Return [X, Y] of the center of cell containing provided text 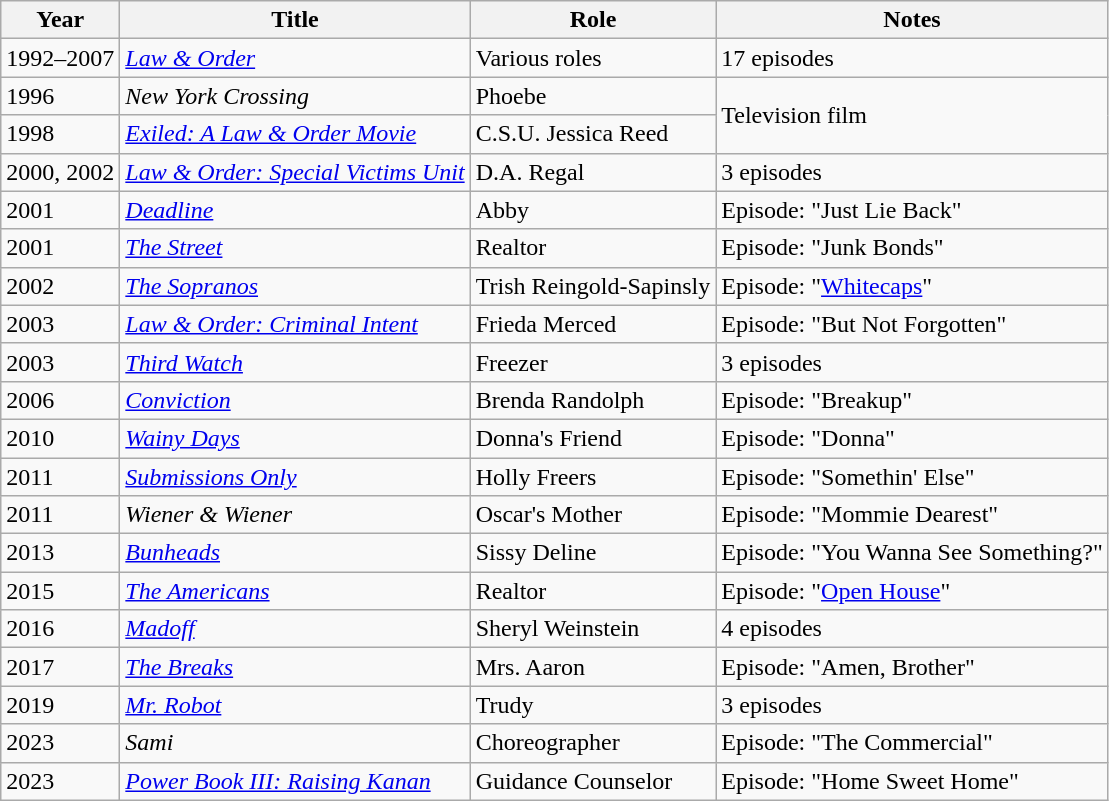
Television film [912, 115]
Mr. Robot [295, 705]
Title [295, 20]
Exiled: A Law & Order Movie [295, 134]
Mrs. Aaron [593, 667]
Sami [295, 743]
Guidance Counselor [593, 781]
2002 [60, 286]
2006 [60, 400]
Submissions Only [295, 477]
Oscar's Mother [593, 515]
Episode: "Open House" [912, 591]
Notes [912, 20]
Bunheads [295, 553]
Conviction [295, 400]
Choreographer [593, 743]
Power Book III: Raising Kanan [295, 781]
Law & Order [295, 58]
Trish Reingold-Sapinsly [593, 286]
Wainy Days [295, 438]
Episode: "Breakup" [912, 400]
Episode: "Somethin' Else" [912, 477]
Episode: "Just Lie Back" [912, 210]
Law & Order: Special Victims Unit [295, 172]
4 episodes [912, 629]
Episode: "Donna" [912, 438]
Wiener & Wiener [295, 515]
Sheryl Weinstein [593, 629]
New York Crossing [295, 96]
Episode: "Junk Bonds" [912, 248]
Madoff [295, 629]
Year [60, 20]
Brenda Randolph [593, 400]
Abby [593, 210]
1992–2007 [60, 58]
The Sopranos [295, 286]
17 episodes [912, 58]
2013 [60, 553]
Third Watch [295, 362]
1998 [60, 134]
Episode: "You Wanna See Something?" [912, 553]
Episode: "Whitecaps" [912, 286]
2019 [60, 705]
Episode: "Mommie Dearest" [912, 515]
The Americans [295, 591]
1996 [60, 96]
Holly Freers [593, 477]
2017 [60, 667]
The Street [295, 248]
Trudy [593, 705]
2016 [60, 629]
D.A. Regal [593, 172]
2000, 2002 [60, 172]
Phoebe [593, 96]
Donna's Friend [593, 438]
Episode: "Home Sweet Home" [912, 781]
Law & Order: Criminal Intent [295, 324]
C.S.U. Jessica Reed [593, 134]
2015 [60, 591]
Episode: "The Commercial" [912, 743]
Freezer [593, 362]
Frieda Merced [593, 324]
The Breaks [295, 667]
Various roles [593, 58]
Deadline [295, 210]
2010 [60, 438]
Episode: "Amen, Brother" [912, 667]
Role [593, 20]
Sissy Deline [593, 553]
Episode: "But Not Forgotten" [912, 324]
